Identify which cell holds the provided text, then report its (X, Y) central coordinate. 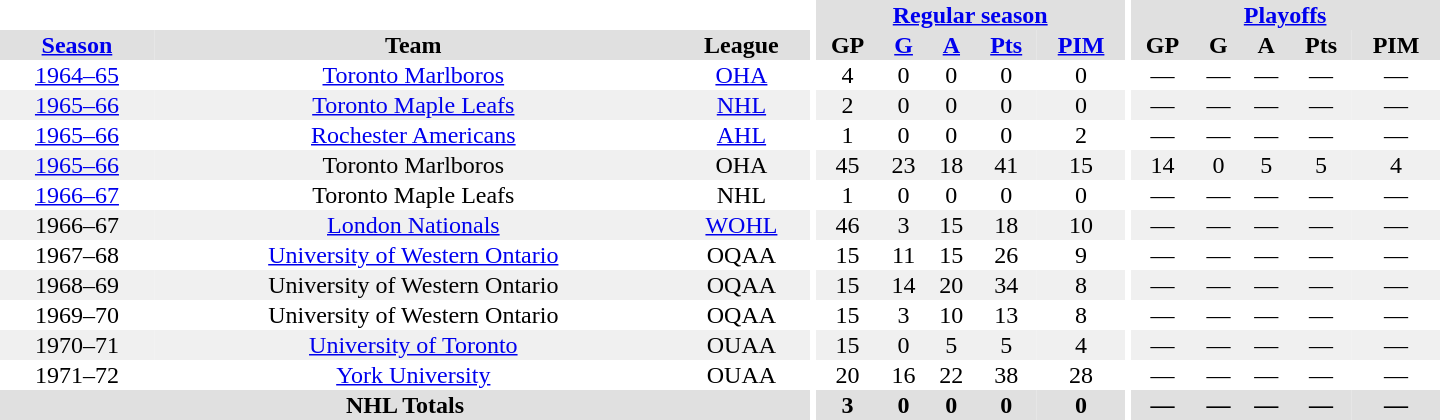
NHL Totals (405, 405)
Season (77, 45)
University of Toronto (414, 345)
23 (904, 165)
46 (847, 225)
1969–70 (77, 315)
1968–69 (77, 285)
11 (904, 255)
22 (951, 375)
28 (1081, 375)
1967–68 (77, 255)
Team (414, 45)
9 (1081, 255)
45 (847, 165)
AHL (742, 135)
Rochester Americans (414, 135)
Playoffs (1285, 15)
38 (1006, 375)
Regular season (970, 15)
League (742, 45)
London Nationals (414, 225)
1964–65 (77, 75)
York University (414, 375)
16 (904, 375)
1971–72 (77, 375)
26 (1006, 255)
13 (1006, 315)
WOHL (742, 225)
41 (1006, 165)
1970–71 (77, 345)
34 (1006, 285)
